Capture the cell that displays the provided text and extract its [x, y] central coordinate. 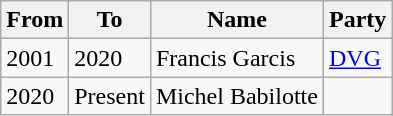
From [35, 20]
Michel Babilotte [236, 96]
Francis Garcis [236, 58]
2001 [35, 58]
To [110, 20]
Name [236, 20]
DVG [357, 58]
Party [357, 20]
Present [110, 96]
